Capture the cell that displays the provided text and extract its (x, y) central coordinate. 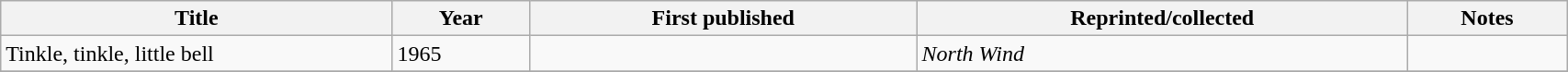
1965 (461, 54)
Year (461, 18)
Notes (1486, 18)
North Wind (1162, 54)
First published (724, 18)
Reprinted/collected (1162, 18)
Tinkle, tinkle, little bell (197, 54)
Title (197, 18)
